Return [x, y] of the center of cell containing provided text 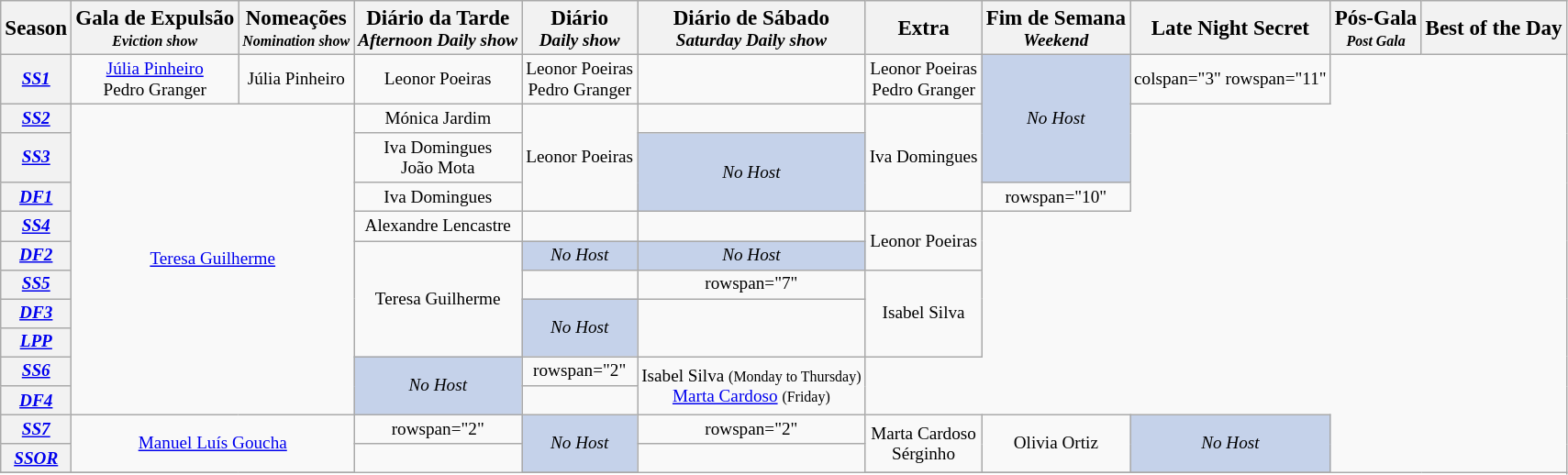
Diário da TardeAfternoon Daily show [439, 28]
Olivia Ortiz [1055, 444]
Mónica Jardim [439, 118]
Best of the Day [1494, 28]
DF2 [37, 255]
Season [37, 28]
Marta CardosoSérginho [923, 444]
Late Night Secret [1231, 28]
Júlia PinheiroPedro Granger [155, 79]
SS4 [37, 226]
Fim de SemanaWeekend [1055, 28]
DF4 [37, 401]
colspan="3" rowspan="11" [1231, 79]
Pós-GalaPost Gala [1376, 28]
Iva DominguesJoão Mota [439, 158]
LPP [37, 342]
SS7 [37, 429]
rowspan="7" [751, 284]
SS5 [37, 284]
SS1 [37, 79]
Diário de SábadoSaturday Daily show [751, 28]
DF3 [37, 314]
Alexandre Lencastre [439, 226]
Isabel Silva (Monday to Thursday)Marta Cardoso (Friday) [751, 385]
SSOR [37, 458]
Manuel Luís Goucha [213, 444]
SS6 [37, 371]
Gala de ExpulsãoEviction show [155, 28]
DF1 [37, 197]
NomeaçõesNomination show [296, 28]
Extra [923, 28]
Júlia Pinheiro [296, 79]
Isabel Silva [923, 314]
SS2 [37, 118]
SS3 [37, 158]
DiárioDaily show [580, 28]
rowspan="10" [1055, 197]
